From the cell containing the given text, extract its center point as (X, Y) coordinate. 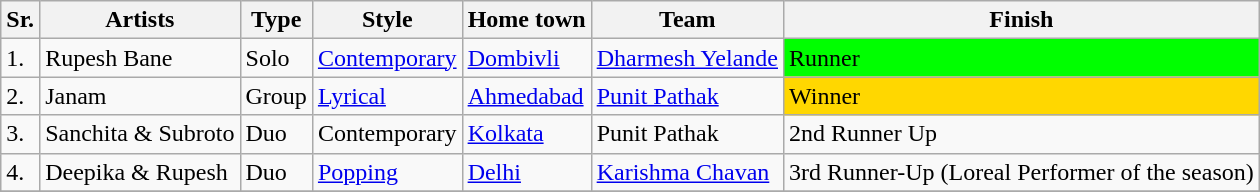
Deepika & Rupesh (140, 172)
2nd Runner Up (1022, 134)
Karishma Chavan (687, 172)
Janam (140, 96)
2. (20, 96)
1. (20, 58)
4. (20, 172)
Popping (387, 172)
Sr. (20, 20)
Artists (140, 20)
Style (387, 20)
Home town (526, 20)
Lyrical (387, 96)
Sanchita & Subroto (140, 134)
Delhi (526, 172)
Ahmedabad (526, 96)
Dharmesh Yelande (687, 58)
3. (20, 134)
Finish (1022, 20)
Dombivli (526, 58)
3rd Runner-Up (Loreal Performer of the season) (1022, 172)
Runner (1022, 58)
Solo (276, 58)
Winner (1022, 96)
Group (276, 96)
Kolkata (526, 134)
Rupesh Bane (140, 58)
Team (687, 20)
Type (276, 20)
